Detect which cell encompasses the target text, then output its [X, Y] center coordinate. 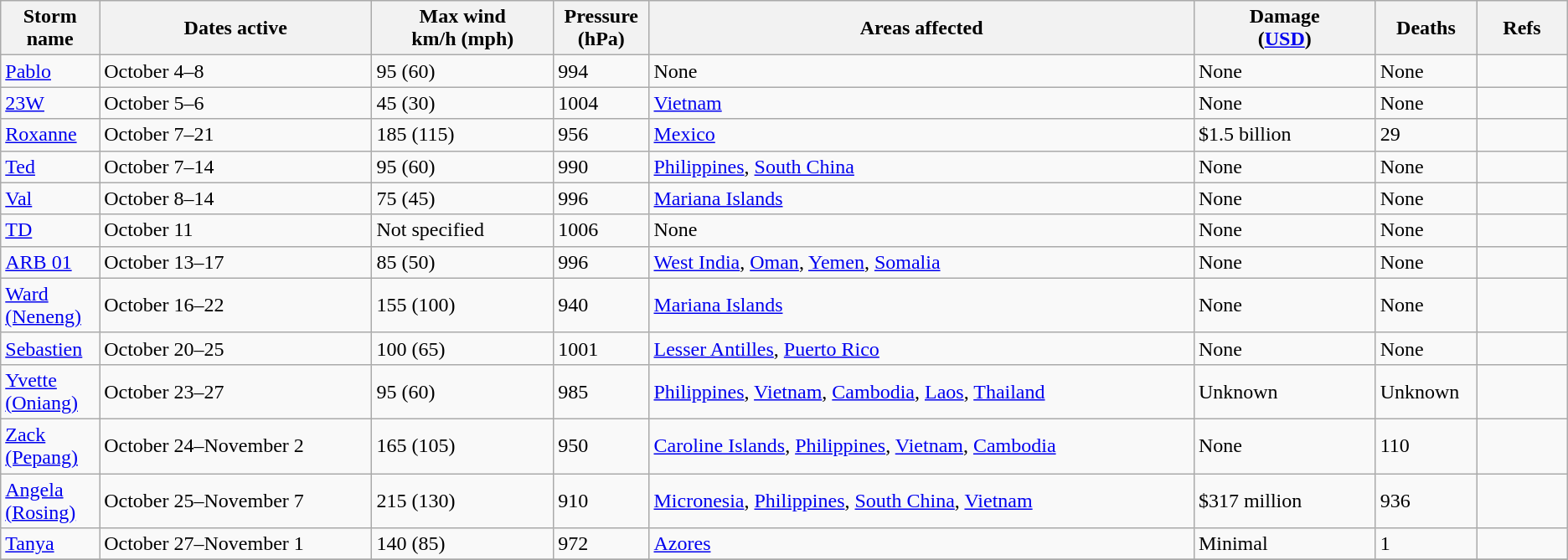
Ward (Neneng) [50, 305]
1004 [601, 103]
85 (50) [462, 262]
165 (105) [462, 445]
Azores [921, 544]
$317 million [1285, 501]
155 (100) [462, 305]
110 [1426, 445]
October 25–November 7 [236, 501]
936 [1426, 501]
October 16–22 [236, 305]
Val [50, 198]
985 [601, 392]
October 23–27 [236, 392]
23W [50, 103]
140 (85) [462, 544]
185 (115) [462, 135]
Micronesia, Philippines, South China, Vietnam [921, 501]
990 [601, 167]
October 7–14 [236, 167]
Minimal [1285, 544]
Tanya [50, 544]
Zack (Pepang) [50, 445]
Lesser Antilles, Puerto Rico [921, 348]
Not specified [462, 230]
Philippines, Vietnam, Cambodia, Laos, Thailand [921, 392]
October 7–21 [236, 135]
Caroline Islands, Philippines, Vietnam, Cambodia [921, 445]
Sebastien [50, 348]
910 [601, 501]
956 [601, 135]
Angela (Rosing) [50, 501]
West India, Oman, Yemen, Somalia [921, 262]
Vietnam [921, 103]
75 (45) [462, 198]
TD [50, 230]
Pablo [50, 71]
October 5–6 [236, 103]
100 (65) [462, 348]
Deaths [1426, 28]
Philippines, South China [921, 167]
Dates active [236, 28]
Yvette (Oniang) [50, 392]
Ted [50, 167]
Refs [1523, 28]
Areas affected [921, 28]
October 24–November 2 [236, 445]
Storm name [50, 28]
29 [1426, 135]
October 27–November 1 [236, 544]
1001 [601, 348]
ARB 01 [50, 262]
1 [1426, 544]
994 [601, 71]
1006 [601, 230]
972 [601, 544]
Mexico [921, 135]
215 (130) [462, 501]
$1.5 billion [1285, 135]
45 (30) [462, 103]
950 [601, 445]
Roxanne [50, 135]
October 4–8 [236, 71]
October 11 [236, 230]
Pressure(hPa) [601, 28]
October 13–17 [236, 262]
October 8–14 [236, 198]
October 20–25 [236, 348]
Damage(USD) [1285, 28]
Max windkm/h (mph) [462, 28]
940 [601, 305]
